Scan for the cell matching the given text and deliver its (x, y) coordinate at center. 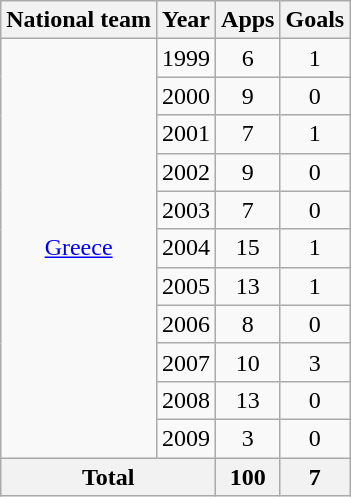
2009 (186, 438)
2006 (186, 324)
2001 (186, 134)
6 (248, 58)
Year (186, 20)
2005 (186, 286)
2000 (186, 96)
2007 (186, 362)
2008 (186, 400)
Apps (248, 20)
8 (248, 324)
Greece (79, 248)
10 (248, 362)
National team (79, 20)
2004 (186, 248)
2003 (186, 210)
100 (248, 477)
Goals (315, 20)
1999 (186, 58)
2002 (186, 172)
15 (248, 248)
Total (108, 477)
